Identify which cell holds the provided text, then report its (x, y) central coordinate. 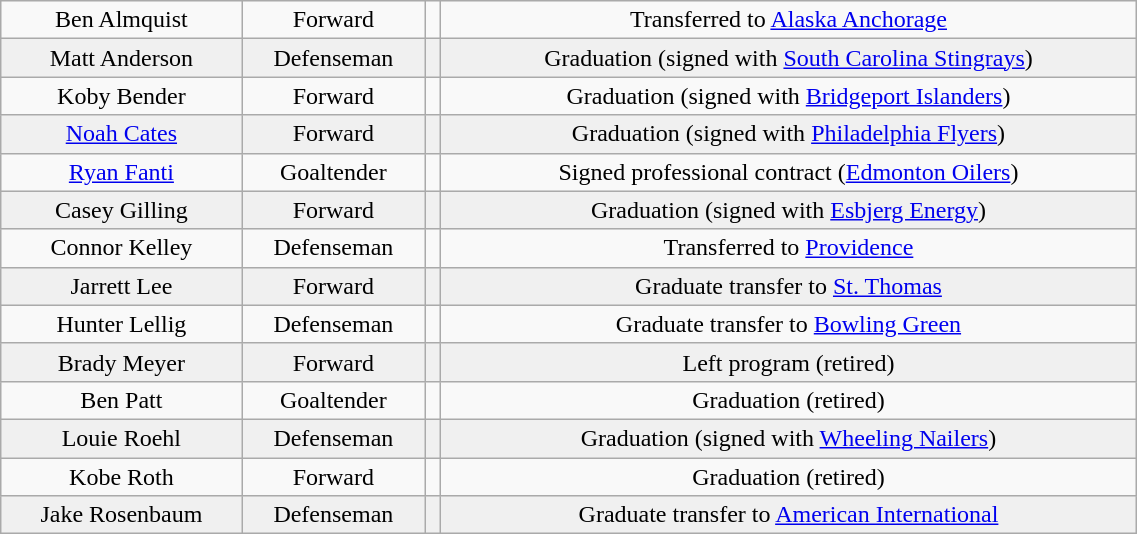
Ben Patt (122, 400)
Left program (retired) (788, 362)
Louie Roehl (122, 438)
Graduate transfer to St. Thomas (788, 286)
Signed professional contract (Edmonton Oilers) (788, 172)
Ben Almquist (122, 20)
Graduate transfer to Bowling Green (788, 324)
Graduate transfer to American International (788, 515)
Koby Bender (122, 96)
Matt Anderson (122, 58)
Kobe Roth (122, 477)
Graduation (signed with Esbjerg Energy) (788, 210)
Graduation (signed with Philadelphia Flyers) (788, 134)
Jarrett Lee (122, 286)
Casey Gilling (122, 210)
Connor Kelley (122, 248)
Transferred to Providence (788, 248)
Hunter Lellig (122, 324)
Graduation (signed with Wheeling Nailers) (788, 438)
Graduation (signed with Bridgeport Islanders) (788, 96)
Transferred to Alaska Anchorage (788, 20)
Jake Rosenbaum (122, 515)
Ryan Fanti (122, 172)
Brady Meyer (122, 362)
Noah Cates (122, 134)
Graduation (signed with South Carolina Stingrays) (788, 58)
